From the cell containing the given text, extract its center point as (X, Y) coordinate. 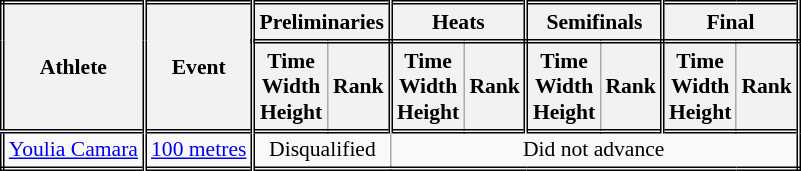
Preliminaries (322, 22)
Event (198, 67)
Semifinals (594, 22)
Athlete (73, 67)
Final (730, 22)
Heats (458, 22)
100 metres (198, 150)
Did not advance (594, 150)
Disqualified (322, 150)
Youlia Camara (73, 150)
